Capture the cell that displays the provided text and extract its (X, Y) central coordinate. 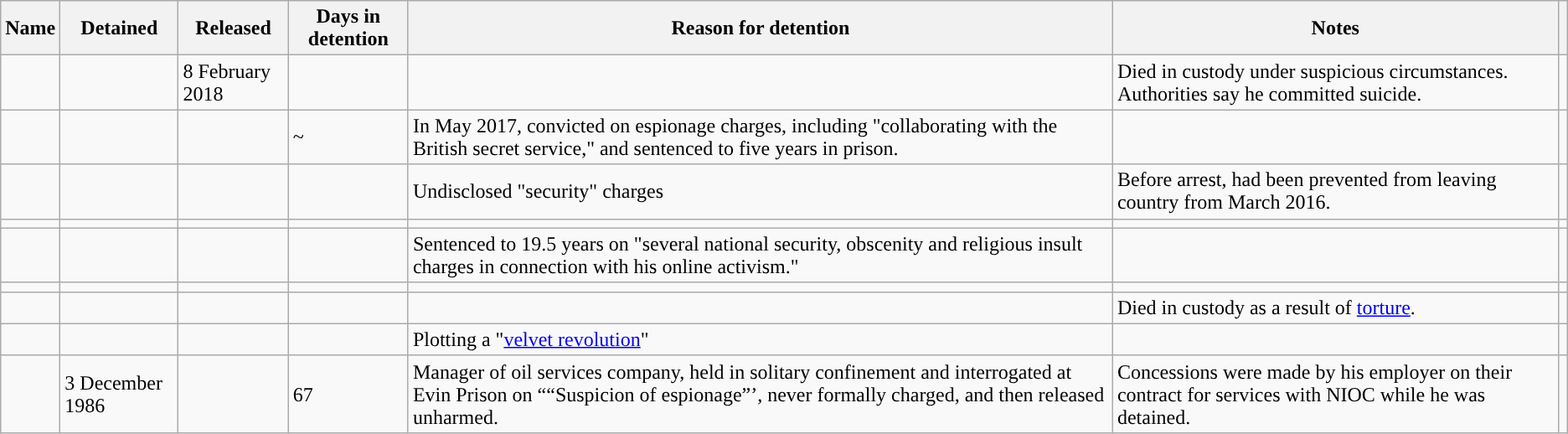
Concessions were made by his employer on their contract for services with NIOC while he was detained. (1335, 394)
67 (348, 394)
~ (348, 137)
Before arrest, had been prevented from leaving country from March 2016. (1335, 191)
Undisclosed "security" charges (761, 191)
Name (30, 28)
Notes (1335, 28)
Released (233, 28)
Reason for detention (761, 28)
Detained (119, 28)
3 December 1986 (119, 394)
In May 2017, convicted on espionage charges, including "collaborating with the British secret service," and sentenced to five years in prison. (761, 137)
8 February 2018 (233, 82)
Died in custody as a result of torture. (1335, 307)
Died in custody under suspicious circumstances. Authorities say he committed suicide. (1335, 82)
Days in detention (348, 28)
Sentenced to 19.5 years on "several national security, obscenity and religious insult charges in connection with his online activism." (761, 255)
Plotting a "velvet revolution" (761, 339)
